Find where the given text appears and provide that cell's center as (x, y) coordinate. 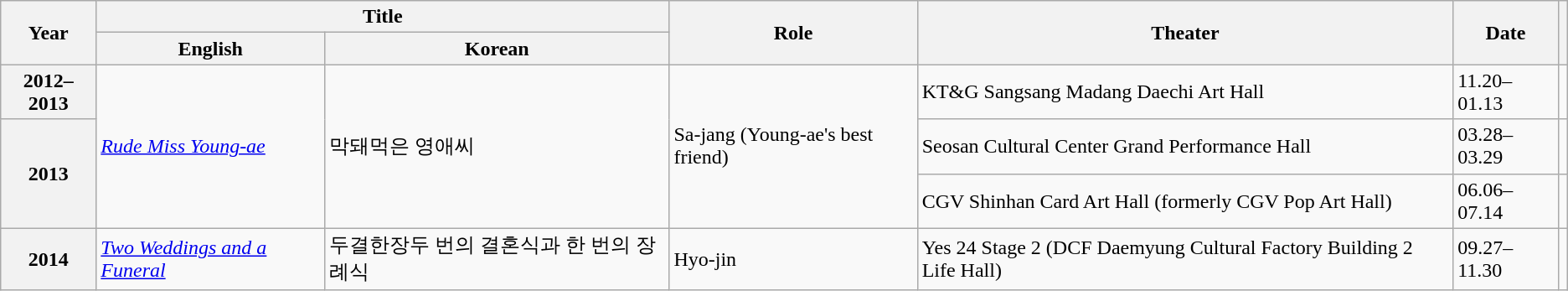
Theater (1185, 33)
11.20–01.13 (1506, 92)
Hyo-jin (793, 259)
Year (49, 33)
English (211, 49)
막돼먹은 영애씨 (496, 146)
Sa-jang (Young-ae's best friend) (793, 146)
Role (793, 33)
06.06–07.14 (1506, 201)
Date (1506, 33)
Rude Miss Young-ae (211, 146)
2013 (49, 174)
2014 (49, 259)
Seosan Cultural Center Grand Performance Hall (1185, 146)
두결한장두 번의 결혼식과 한 번의 장례식 (496, 259)
2012–2013 (49, 92)
Two Weddings and a Funeral (211, 259)
Title (383, 17)
Korean (496, 49)
KT&G Sangsang Madang Daechi Art Hall (1185, 92)
09.27–11.30 (1506, 259)
CGV Shinhan Card Art Hall (formerly CGV Pop Art Hall) (1185, 201)
Yes 24 Stage 2 (DCF Daemyung Cultural Factory Building 2 Life Hall) (1185, 259)
03.28–03.29 (1506, 146)
